Detect which cell encompasses the target text, then output its [X, Y] center coordinate. 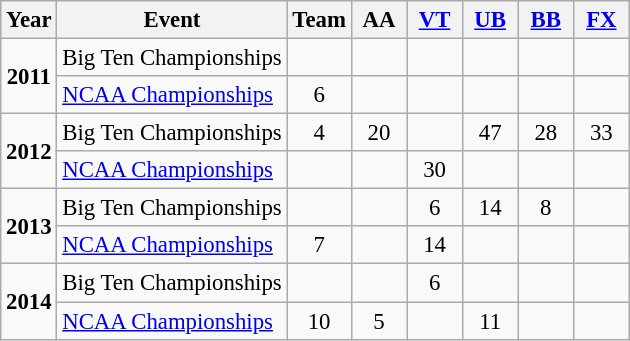
Event [172, 20]
30 [435, 170]
11 [490, 321]
7 [319, 245]
2011 [29, 76]
FX [602, 20]
2012 [29, 152]
2014 [29, 302]
Team [319, 20]
2013 [29, 226]
4 [319, 133]
47 [490, 133]
BB [546, 20]
Year [29, 20]
5 [379, 321]
10 [319, 321]
VT [435, 20]
28 [546, 133]
8 [546, 208]
33 [602, 133]
AA [379, 20]
UB [490, 20]
20 [379, 133]
